Find where the given text appears and provide that cell's center as [x, y] coordinate. 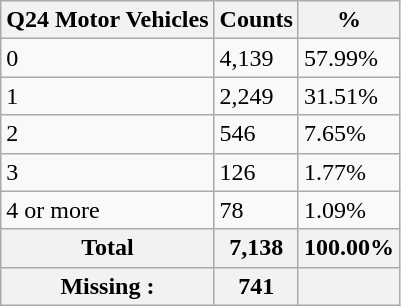
Q24 Motor Vehicles [108, 20]
% [348, 20]
546 [256, 134]
Total [108, 248]
741 [256, 286]
4,139 [256, 58]
1 [108, 96]
3 [108, 172]
Counts [256, 20]
100.00% [348, 248]
Missing : [108, 286]
78 [256, 210]
0 [108, 58]
1.77% [348, 172]
7,138 [256, 248]
1.09% [348, 210]
7.65% [348, 134]
31.51% [348, 96]
57.99% [348, 58]
4 or more [108, 210]
126 [256, 172]
2,249 [256, 96]
2 [108, 134]
